Search for the cell housing the specified text and yield its (X, Y) center coordinate. 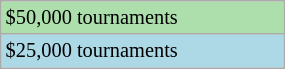
$50,000 tournaments (142, 17)
$25,000 tournaments (142, 51)
